Output the [X, Y] coordinate of the center of the cell containing the given text.  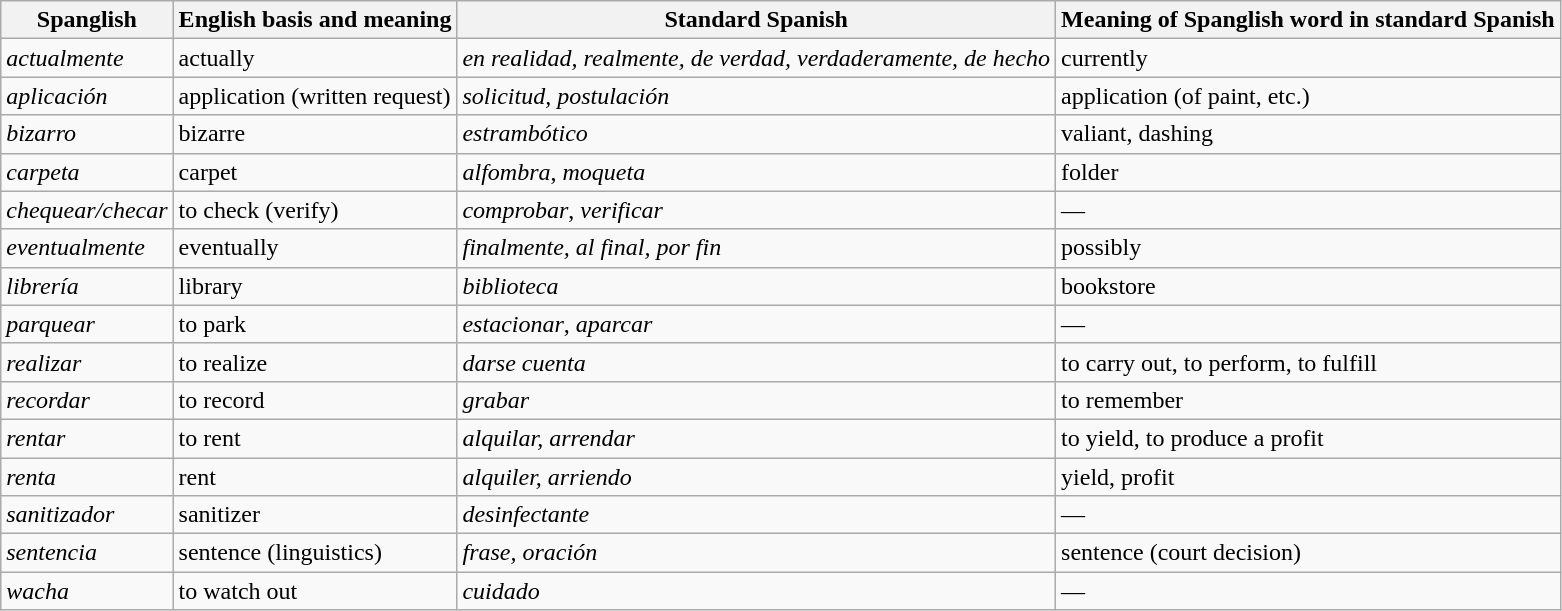
estacionar, aparcar [756, 324]
Standard Spanish [756, 20]
finalmente, al final, por fin [756, 248]
bookstore [1308, 286]
solicitud, postulación [756, 96]
folder [1308, 172]
application (of paint, etc.) [1308, 96]
yield, profit [1308, 477]
grabar [756, 400]
wacha [87, 591]
estrambótico [756, 134]
sentence (linguistics) [315, 553]
to yield, to produce a profit [1308, 438]
darse cuenta [756, 362]
to carry out, to perform, to fulfill [1308, 362]
to check (verify) [315, 210]
Spanglish [87, 20]
chequear/checar [87, 210]
actually [315, 58]
Meaning of Spanglish word in standard Spanish [1308, 20]
comprobar, verificar [756, 210]
actualmente [87, 58]
sanitizer [315, 515]
rent [315, 477]
sentence (court decision) [1308, 553]
possibly [1308, 248]
alquilar, arrendar [756, 438]
sentencia [87, 553]
to watch out [315, 591]
aplicación [87, 96]
library [315, 286]
bizarro [87, 134]
to park [315, 324]
desinfectante [756, 515]
bizarre [315, 134]
librería [87, 286]
frase, oración [756, 553]
English basis and meaning [315, 20]
rentar [87, 438]
valiant, dashing [1308, 134]
carpet [315, 172]
application (written request) [315, 96]
recordar [87, 400]
en realidad, realmente, de verdad, verdaderamente, de hecho [756, 58]
alquiler, arriendo [756, 477]
parquear [87, 324]
to realize [315, 362]
to remember [1308, 400]
biblioteca [756, 286]
sanitizador [87, 515]
currently [1308, 58]
cuidado [756, 591]
carpeta [87, 172]
eventually [315, 248]
eventualmente [87, 248]
alfombra, moqueta [756, 172]
renta [87, 477]
realizar [87, 362]
to rent [315, 438]
to record [315, 400]
